Search for the cell housing the specified text and yield its (X, Y) center coordinate. 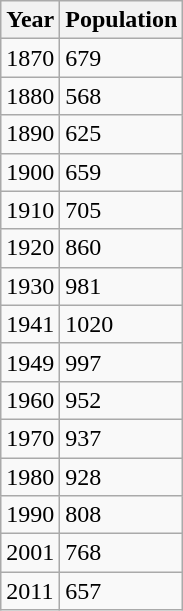
1941 (30, 324)
1920 (30, 248)
808 (122, 515)
568 (122, 96)
657 (122, 591)
705 (122, 210)
937 (122, 438)
1960 (30, 400)
1870 (30, 58)
1930 (30, 286)
1949 (30, 362)
1910 (30, 210)
679 (122, 58)
860 (122, 248)
952 (122, 400)
1990 (30, 515)
928 (122, 477)
2001 (30, 553)
2011 (30, 591)
1900 (30, 172)
1980 (30, 477)
1880 (30, 96)
Population (122, 20)
768 (122, 553)
1890 (30, 134)
Year (30, 20)
1970 (30, 438)
659 (122, 172)
1020 (122, 324)
625 (122, 134)
981 (122, 286)
997 (122, 362)
